Pinpoint the cell where the given text exists, returning its (X, Y) midpoint coordinate. 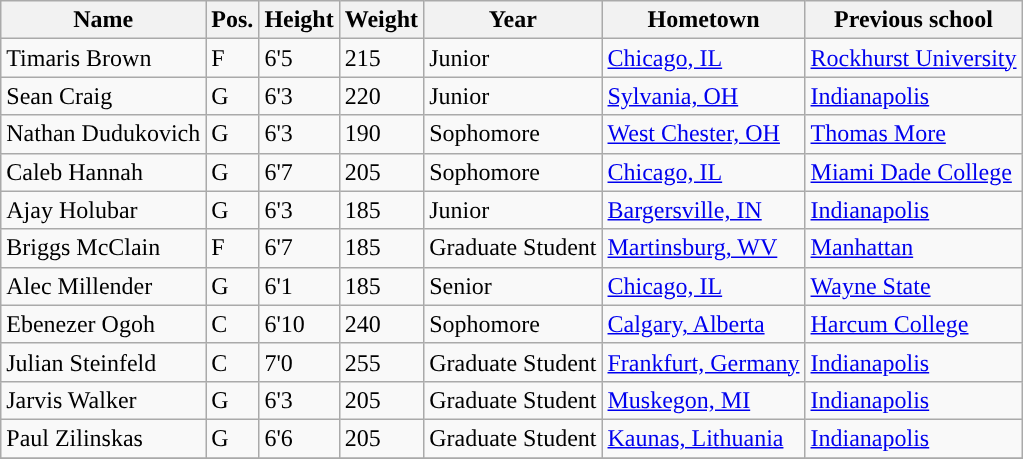
Wayne State (914, 286)
Nathan Dudukovich (104, 134)
Julian Steinfeld (104, 362)
West Chester, OH (704, 134)
Ebenezer Ogoh (104, 324)
255 (381, 362)
Kaunas, Lithuania (704, 438)
Sylvania, OH (704, 96)
6'10 (299, 324)
Paul Zilinskas (104, 438)
Calgary, Alberta (704, 324)
Rockhurst University (914, 58)
Ajay Holubar (104, 210)
6'1 (299, 286)
Name (104, 20)
Year (513, 20)
Harcum College (914, 324)
Caleb Hannah (104, 172)
215 (381, 58)
6'6 (299, 438)
Jarvis Walker (104, 400)
Weight (381, 20)
Thomas More (914, 134)
Miami Dade College (914, 172)
Previous school (914, 20)
Martinsburg, WV (704, 248)
6'5 (299, 58)
240 (381, 324)
Timaris Brown (104, 58)
Pos. (232, 20)
Height (299, 20)
Bargersville, IN (704, 210)
Muskegon, MI (704, 400)
Senior (513, 286)
Frankfurt, Germany (704, 362)
Sean Craig (104, 96)
Briggs McClain (104, 248)
220 (381, 96)
Alec Millender (104, 286)
7'0 (299, 362)
Manhattan (914, 248)
Hometown (704, 20)
190 (381, 134)
